Extract the [x, y] coordinate from the center of the cell holding the provided text.  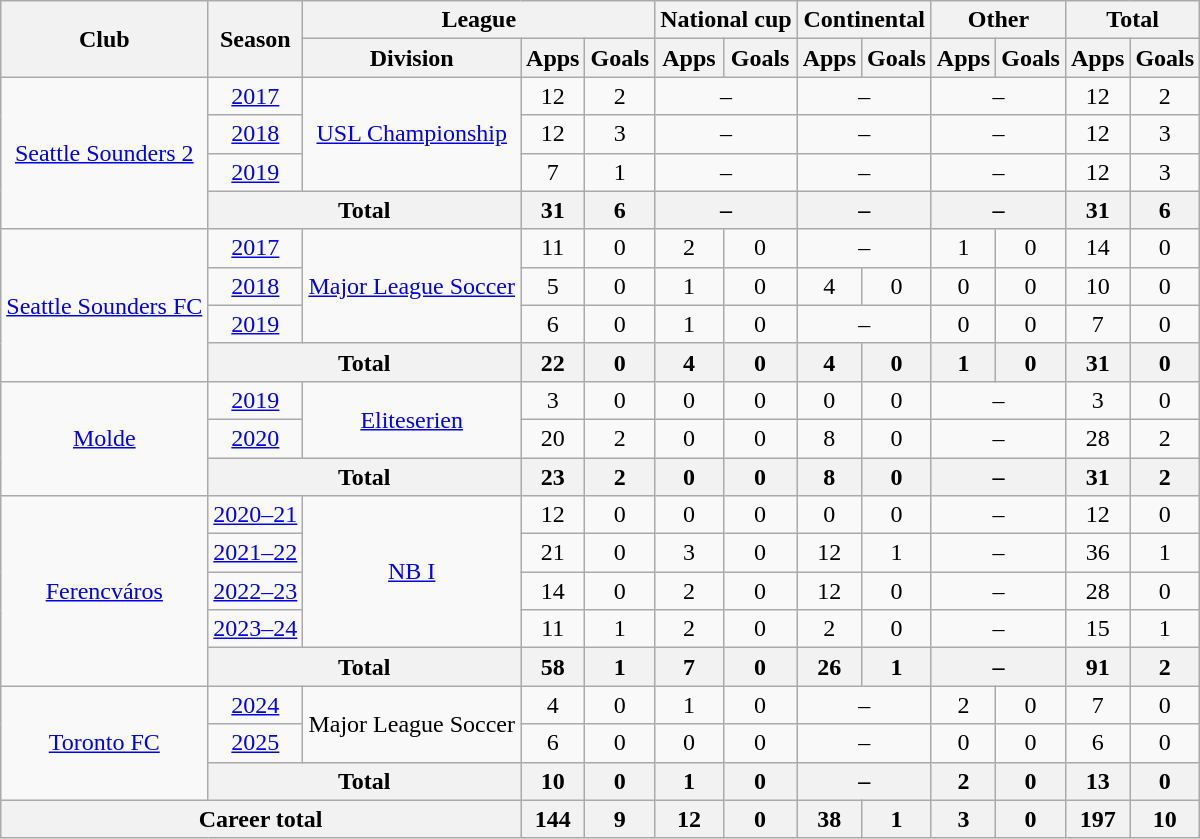
15 [1097, 629]
Other [998, 20]
9 [620, 819]
2025 [256, 743]
2021–22 [256, 553]
26 [829, 667]
National cup [726, 20]
Division [412, 58]
2024 [256, 705]
23 [553, 477]
5 [553, 286]
2020 [256, 438]
2022–23 [256, 591]
144 [553, 819]
22 [553, 362]
13 [1097, 781]
Ferencváros [104, 591]
NB I [412, 572]
USL Championship [412, 134]
Season [256, 39]
Continental [864, 20]
Seattle Sounders 2 [104, 153]
League [479, 20]
38 [829, 819]
Toronto FC [104, 743]
Molde [104, 438]
Career total [261, 819]
36 [1097, 553]
Seattle Sounders FC [104, 305]
21 [553, 553]
Eliteserien [412, 419]
2020–21 [256, 515]
Club [104, 39]
58 [553, 667]
20 [553, 438]
91 [1097, 667]
197 [1097, 819]
2023–24 [256, 629]
